Capture the cell that displays the provided text and extract its [X, Y] central coordinate. 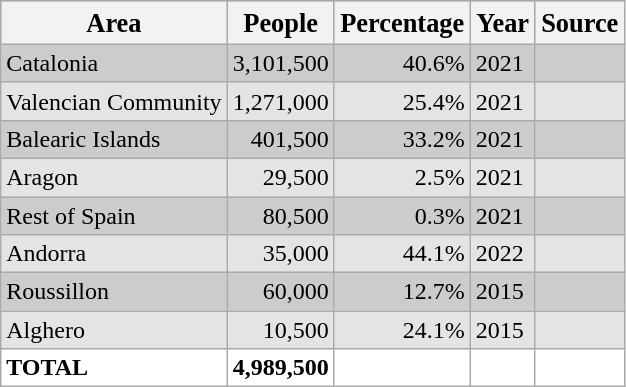
24.1% [402, 330]
Source [580, 23]
35,000 [280, 254]
60,000 [280, 292]
40.6% [402, 63]
12.7% [402, 292]
Area [114, 23]
44.1% [402, 254]
25.4% [402, 101]
33.2% [402, 139]
TOTAL [114, 368]
Valencian Community [114, 101]
0.3% [402, 216]
People [280, 23]
3,101,500 [280, 63]
Balearic Islands [114, 139]
2.5% [402, 177]
401,500 [280, 139]
Catalonia [114, 63]
80,500 [280, 216]
Rest of Spain [114, 216]
Aragon [114, 177]
Andorra [114, 254]
10,500 [280, 330]
Year [502, 23]
29,500 [280, 177]
4,989,500 [280, 368]
Alghero [114, 330]
2022 [502, 254]
1,271,000 [280, 101]
Roussillon [114, 292]
Percentage [402, 23]
